Determine the (x, y) coordinate at the center of the cell enclosing the given text.  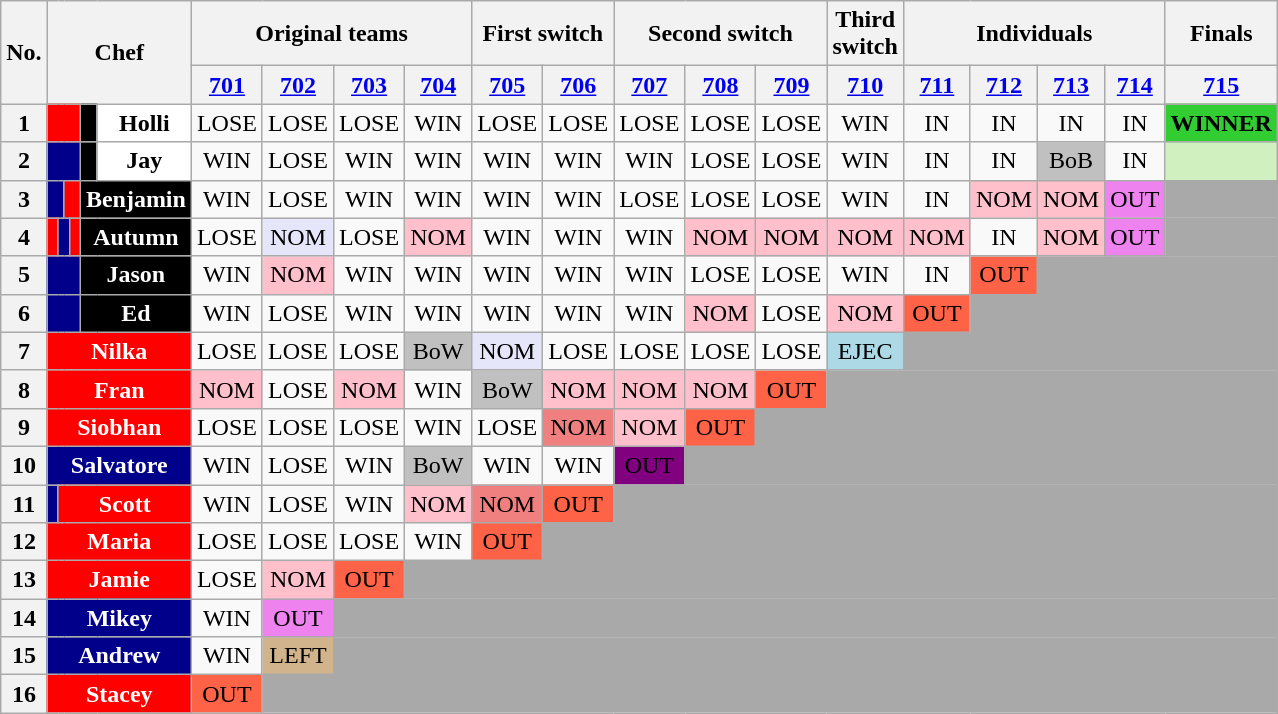
2 (24, 161)
711 (936, 85)
Mikey (119, 618)
703 (370, 85)
12 (24, 542)
1 (24, 123)
Fran (119, 389)
9 (24, 427)
Benjamin (136, 199)
704 (438, 85)
Jay (144, 161)
EJEC (865, 351)
10 (24, 465)
Stacey (119, 694)
8 (24, 389)
709 (792, 85)
WINNER (1221, 123)
Holli (144, 123)
Jamie (119, 580)
Jason (136, 275)
First switch (543, 34)
708 (720, 85)
Individuals (1034, 34)
No. (24, 52)
14 (24, 618)
714 (1135, 85)
Original teams (331, 34)
Autumn (136, 237)
707 (650, 85)
13 (24, 580)
Scott (124, 503)
706 (578, 85)
701 (226, 85)
BoB (1072, 161)
Second switch (720, 34)
Nilka (119, 351)
Thirdswitch (865, 34)
710 (865, 85)
LEFT (298, 656)
702 (298, 85)
Siobhan (119, 427)
705 (508, 85)
4 (24, 237)
Andrew (119, 656)
715 (1221, 85)
Salvatore (119, 465)
713 (1072, 85)
5 (24, 275)
16 (24, 694)
712 (1004, 85)
7 (24, 351)
Finals (1221, 34)
Ed (136, 313)
Chef (119, 52)
6 (24, 313)
3 (24, 199)
11 (24, 503)
15 (24, 656)
Maria (119, 542)
